Provide the (X, Y) coordinate of the cell's center where the given text is located.  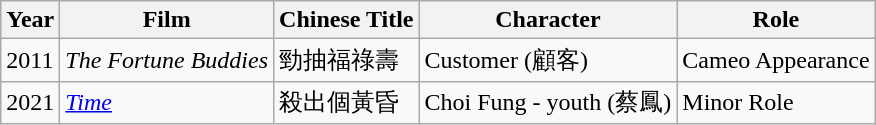
Character (548, 20)
Customer (顧客) (548, 60)
2021 (30, 102)
Year (30, 20)
Minor Role (776, 102)
勁抽福祿壽 (347, 60)
2011 (30, 60)
殺出個黃昏 (347, 102)
Time (167, 102)
Chinese Title (347, 20)
Film (167, 20)
Choi Fung - youth (蔡鳳) (548, 102)
Role (776, 20)
The Fortune Buddies (167, 60)
Cameo Appearance (776, 60)
